Output the [x, y] coordinate of the center of the cell containing the given text.  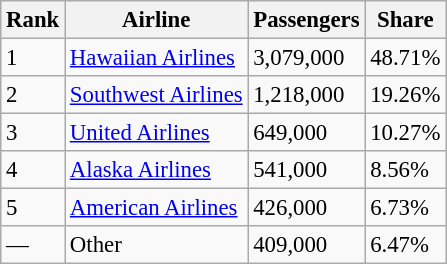
8.56% [406, 170]
6.73% [406, 208]
6.47% [406, 245]
3 [33, 133]
Southwest Airlines [156, 95]
Passengers [306, 20]
4 [33, 170]
19.26% [406, 95]
Rank [33, 20]
Other [156, 245]
10.27% [406, 133]
Share [406, 20]
3,079,000 [306, 58]
649,000 [306, 133]
Airline [156, 20]
United Airlines [156, 133]
426,000 [306, 208]
American Airlines [156, 208]
1 [33, 58]
5 [33, 208]
— [33, 245]
Hawaiian Airlines [156, 58]
409,000 [306, 245]
Alaska Airlines [156, 170]
2 [33, 95]
1,218,000 [306, 95]
541,000 [306, 170]
48.71% [406, 58]
